Locate the cell with the specified text and output its (x, y) center coordinate. 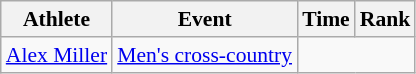
Event (204, 19)
Athlete (56, 19)
Time (326, 19)
Men's cross-country (204, 55)
Rank (386, 19)
Alex Miller (56, 55)
